Provide the (x, y) coordinate of the cell's center where the given text is located.  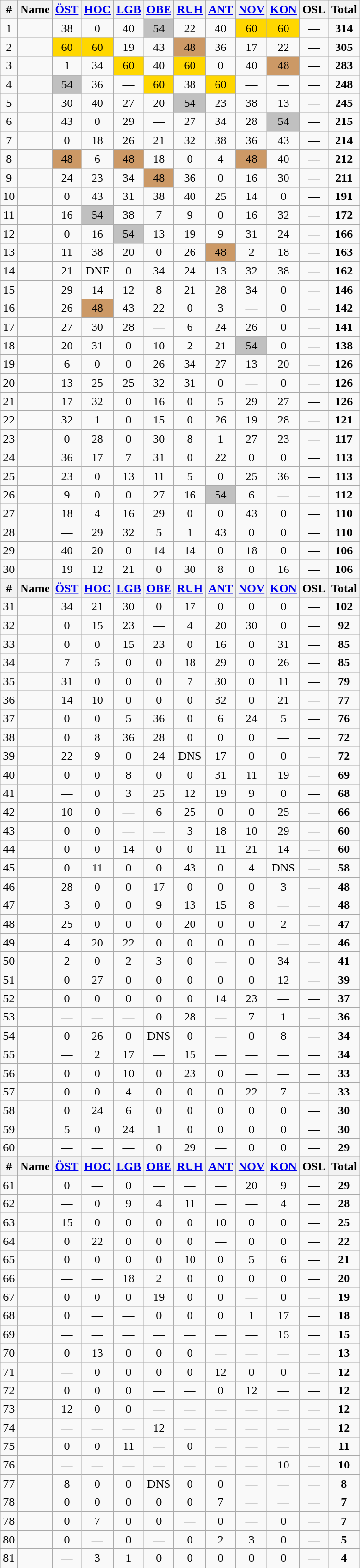
92 (344, 625)
49 (9, 943)
56 (9, 1073)
117 (344, 439)
146 (344, 290)
212 (344, 159)
71 (9, 1371)
172 (344, 215)
305 (344, 47)
52 (9, 998)
59 (9, 1129)
142 (344, 308)
74 (9, 1428)
314 (344, 28)
62 (9, 1204)
141 (344, 327)
53 (9, 1017)
121 (344, 420)
67 (9, 1297)
79 (344, 681)
75 (9, 1446)
61 (9, 1185)
50 (9, 961)
283 (344, 66)
81 (9, 1558)
51 (9, 980)
63 (9, 1222)
214 (344, 140)
65 (9, 1260)
102 (344, 607)
DNF (97, 271)
112 (344, 495)
80 (9, 1540)
35 (9, 681)
45 (9, 868)
191 (344, 196)
215 (344, 122)
42 (9, 812)
211 (344, 177)
162 (344, 271)
57 (9, 1092)
64 (9, 1241)
44 (9, 849)
70 (9, 1353)
55 (9, 1054)
245 (344, 103)
166 (344, 234)
163 (344, 252)
73 (9, 1409)
248 (344, 84)
138 (344, 346)
